Provide the [X, Y] coordinate of the cell's center where the given text is located.  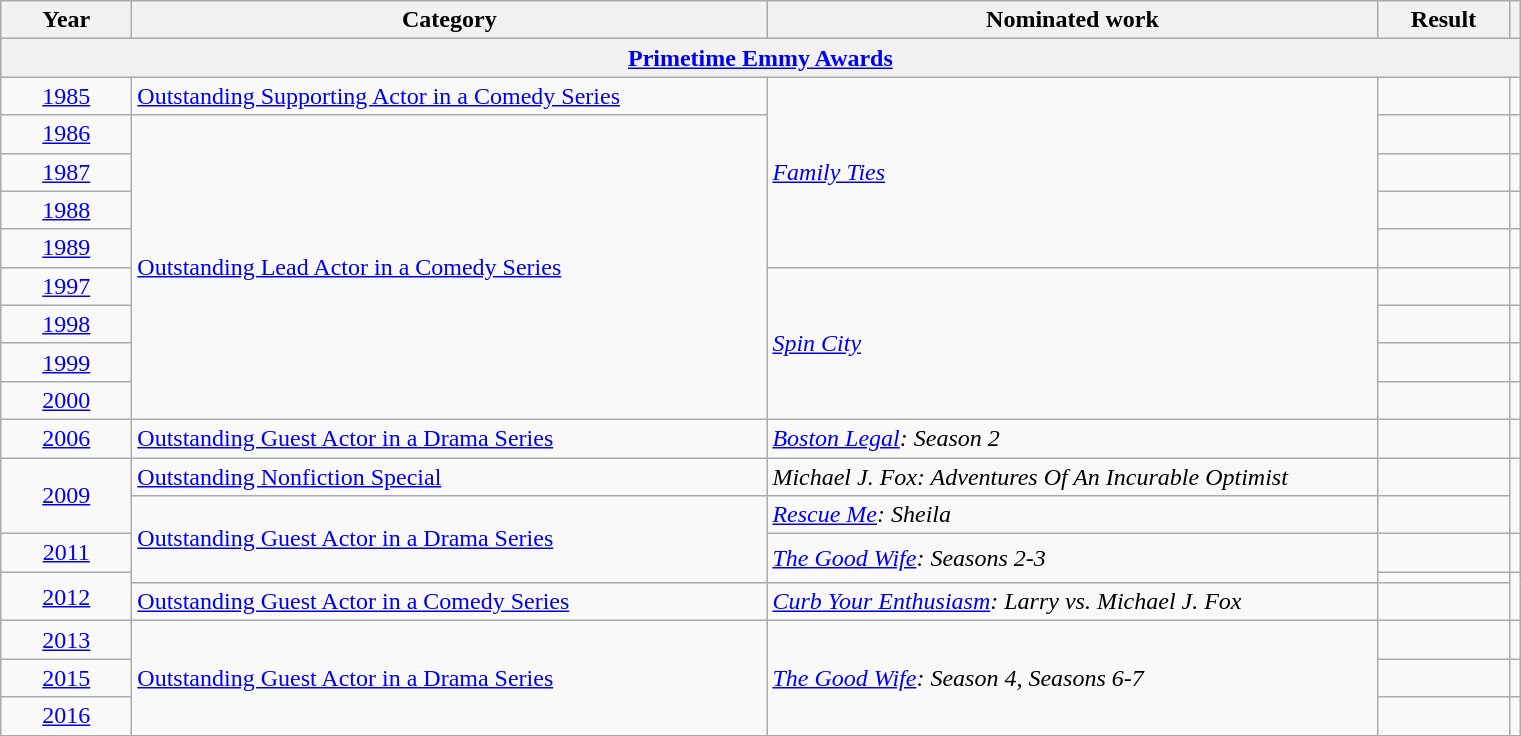
Family Ties [1072, 172]
Outstanding Nonfiction Special [450, 477]
Outstanding Guest Actor in a Comedy Series [450, 602]
1989 [66, 248]
2012 [66, 596]
1986 [66, 134]
1988 [66, 210]
1987 [66, 172]
2015 [66, 678]
2016 [66, 716]
2009 [66, 496]
Year [66, 20]
The Good Wife: Seasons 2-3 [1072, 558]
1985 [66, 96]
2000 [66, 400]
2011 [66, 553]
Rescue Me: Sheila [1072, 515]
The Good Wife: Season 4, Seasons 6-7 [1072, 678]
Curb Your Enthusiasm: Larry vs. Michael J. Fox [1072, 602]
1998 [66, 324]
Michael J. Fox: Adventures Of An Incurable Optimist [1072, 477]
1997 [66, 286]
Result [1444, 20]
Boston Legal: Season 2 [1072, 438]
Nominated work [1072, 20]
1999 [66, 362]
2013 [66, 640]
Primetime Emmy Awards [760, 58]
Category [450, 20]
Spin City [1072, 343]
2006 [66, 438]
Outstanding Lead Actor in a Comedy Series [450, 267]
Outstanding Supporting Actor in a Comedy Series [450, 96]
